Return (X, Y) of the center of cell containing provided text 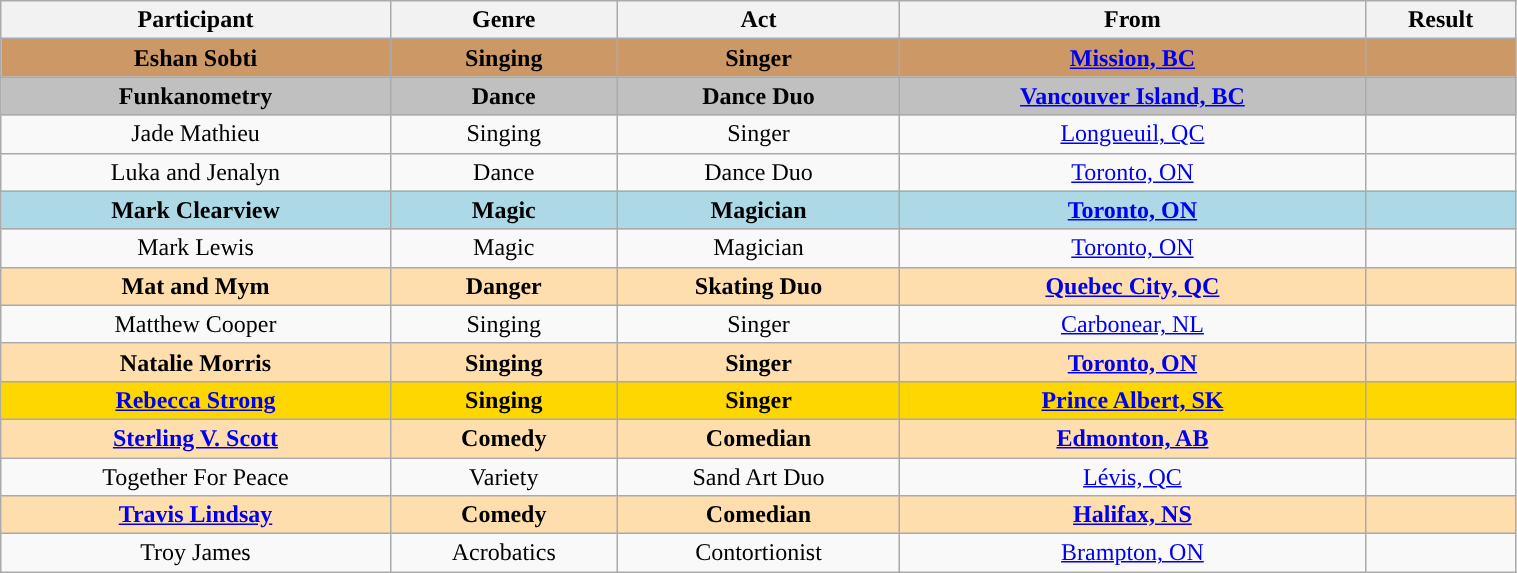
Eshan Sobti (196, 58)
Act (758, 20)
Edmonton, AB (1132, 438)
Result (1440, 20)
Mark Lewis (196, 248)
Longueuil, QC (1132, 134)
Danger (504, 286)
Together For Peace (196, 477)
Mission, BC (1132, 58)
Jade Mathieu (196, 134)
Brampton, ON (1132, 553)
Quebec City, QC (1132, 286)
Travis Lindsay (196, 515)
Skating Duo (758, 286)
Mat and Mym (196, 286)
Genre (504, 20)
Rebecca Strong (196, 400)
Funkanometry (196, 96)
Natalie Morris (196, 362)
Participant (196, 20)
Matthew Cooper (196, 324)
From (1132, 20)
Contortionist (758, 553)
Sand Art Duo (758, 477)
Variety (504, 477)
Prince Albert, SK (1132, 400)
Carbonear, NL (1132, 324)
Lévis, QC (1132, 477)
Troy James (196, 553)
Halifax, NS (1132, 515)
Sterling V. Scott (196, 438)
Mark Clearview (196, 210)
Vancouver Island, BC (1132, 96)
Luka and Jenalyn (196, 172)
Acrobatics (504, 553)
